Determine the [X, Y] coordinate at the center of the cell enclosing the given text.  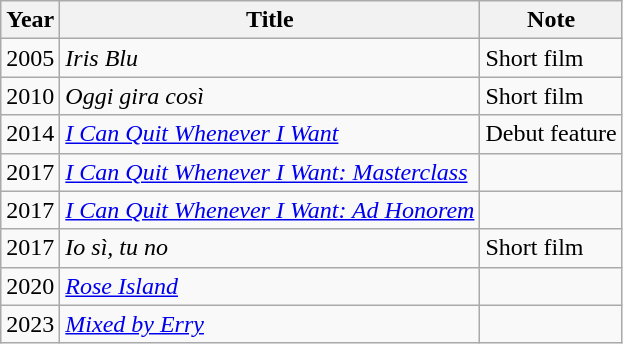
Mixed by Erry [270, 324]
Title [270, 20]
Year [30, 20]
2005 [30, 58]
2023 [30, 324]
2014 [30, 134]
I Can Quit Whenever I Want: Masterclass [270, 172]
2010 [30, 96]
Iris Blu [270, 58]
Oggi gira così [270, 96]
I Can Quit Whenever I Want [270, 134]
2020 [30, 286]
Debut feature [551, 134]
I Can Quit Whenever I Want: Ad Honorem [270, 210]
Io sì, tu no [270, 248]
Note [551, 20]
Rose Island [270, 286]
